Find where the given text appears and provide that cell's center as (X, Y) coordinate. 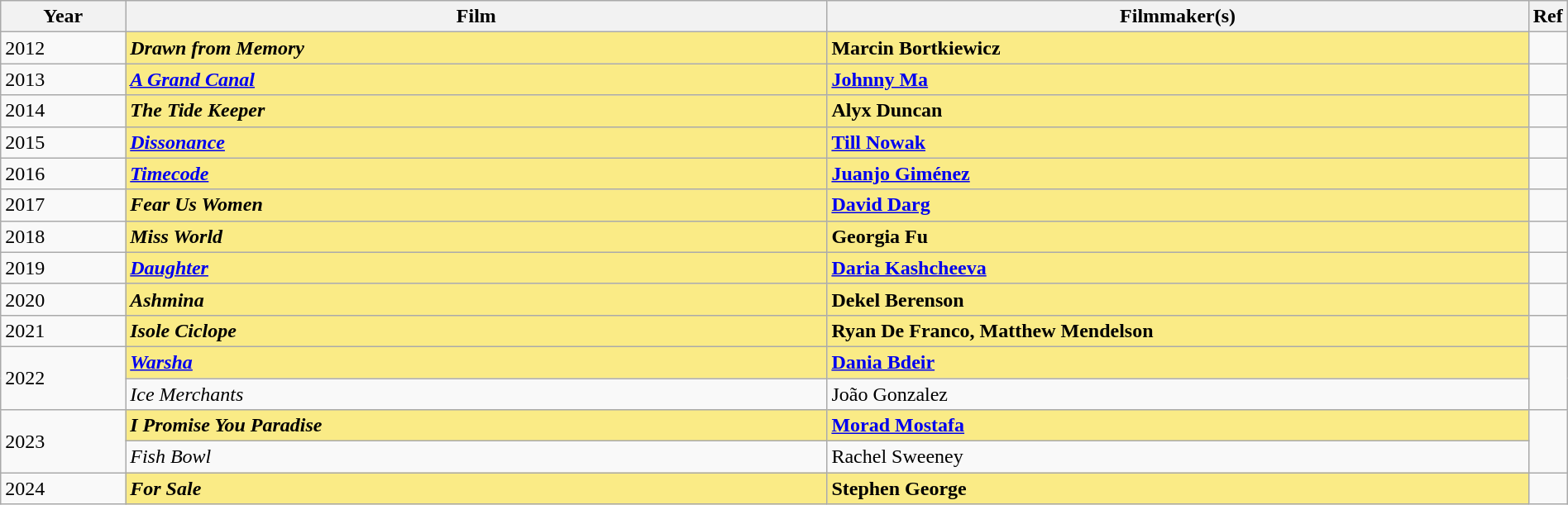
2020 (63, 299)
Ashmina (476, 299)
For Sale (476, 488)
Fear Us Women (476, 205)
Dekel Berenson (1178, 299)
Marcin Bortkiewicz (1178, 48)
Fish Bowl (476, 457)
2013 (63, 79)
Georgia Fu (1178, 236)
2017 (63, 205)
A Grand Canal (476, 79)
Ice Merchants (476, 394)
Drawn from Memory (476, 48)
Filmmaker(s) (1178, 17)
David Darg (1178, 205)
Dissonance (476, 142)
João Gonzalez (1178, 394)
Ref (1548, 17)
Film (476, 17)
I Promise You Paradise (476, 426)
2019 (63, 268)
Juanjo Giménez (1178, 174)
Johnny Ma (1178, 79)
2022 (63, 378)
2021 (63, 331)
Daughter (476, 268)
2018 (63, 236)
Year (63, 17)
Alyx Duncan (1178, 111)
Miss World (476, 236)
Timecode (476, 174)
Dania Bdeir (1178, 362)
Till Nowak (1178, 142)
2016 (63, 174)
Daria Kashcheeva (1178, 268)
Warsha (476, 362)
Isole Ciclope (476, 331)
2014 (63, 111)
2024 (63, 488)
Morad Mostafa (1178, 426)
Stephen George (1178, 488)
2012 (63, 48)
The Tide Keeper (476, 111)
Rachel Sweeney (1178, 457)
Ryan De Franco, Matthew Mendelson (1178, 331)
2023 (63, 441)
2015 (63, 142)
